For the text-containing cell, return its midpoint in [X, Y] coordinate format. 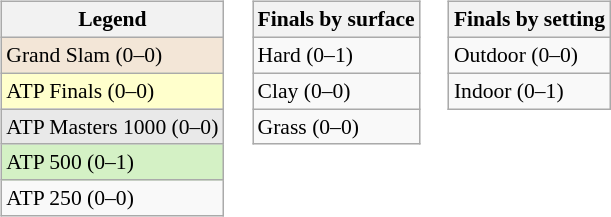
Legend [112, 20]
ATP 500 (0–1) [112, 162]
Clay (0–0) [336, 91]
ATP 250 (0–0) [112, 198]
Hard (0–1) [336, 55]
ATP Masters 1000 (0–0) [112, 127]
ATP Finals (0–0) [112, 91]
Grand Slam (0–0) [112, 55]
Finals by setting [530, 20]
Finals by surface [336, 20]
Grass (0–0) [336, 127]
Outdoor (0–0) [530, 55]
Indoor (0–1) [530, 91]
